Find where the given text appears and provide that cell's center as [X, Y] coordinate. 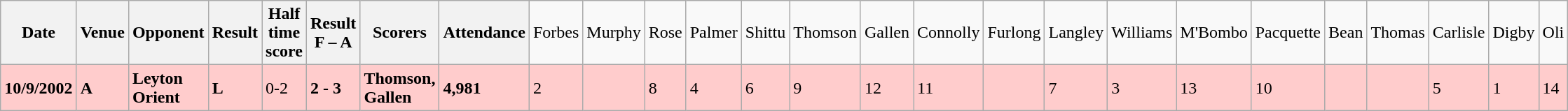
Thomson [825, 33]
12 [887, 88]
Connolly [949, 33]
Palmer [713, 33]
Langley [1076, 33]
4 [713, 88]
2 [556, 88]
1 [1513, 88]
8 [666, 88]
A [102, 88]
11 [949, 88]
Thomas [1398, 33]
Venue [102, 33]
Gallen [887, 33]
Shittu [765, 33]
Bean [1346, 33]
Oli [1553, 33]
Thomson, Gallen [399, 88]
M'Bombo [1213, 33]
9 [825, 88]
7 [1076, 88]
ResultF – A [333, 33]
10 [1288, 88]
Digby [1513, 33]
Williams [1142, 33]
Rose [666, 33]
Leyton Orient [168, 88]
14 [1553, 88]
4,981 [484, 88]
Pacquette [1288, 33]
0-2 [284, 88]
Opponent [168, 33]
Half time score [284, 33]
3 [1142, 88]
Date [39, 33]
6 [765, 88]
Carlisle [1459, 33]
13 [1213, 88]
Furlong [1015, 33]
Result [235, 33]
2 - 3 [333, 88]
5 [1459, 88]
Forbes [556, 33]
Attendance [484, 33]
10/9/2002 [39, 88]
L [235, 88]
Murphy [614, 33]
Scorers [399, 33]
